From the cell containing the given text, extract its center point as [x, y] coordinate. 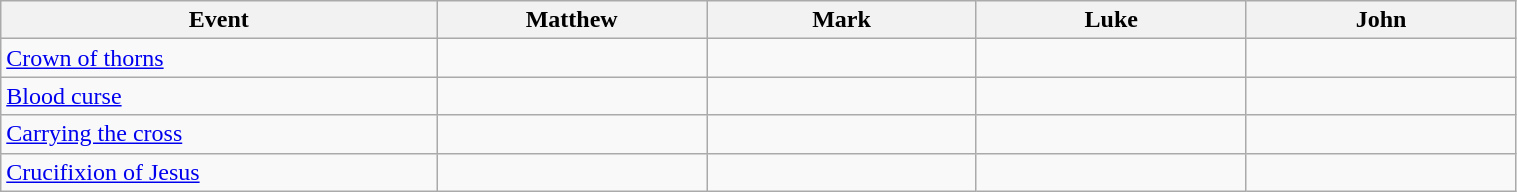
Blood curse [219, 96]
Crown of thorns [219, 58]
Crucifixion of Jesus [219, 172]
Matthew [572, 20]
Event [219, 20]
Luke [1111, 20]
John [1381, 20]
Carrying the cross [219, 134]
Mark [842, 20]
